Find where the given text appears and provide that cell's center as (x, y) coordinate. 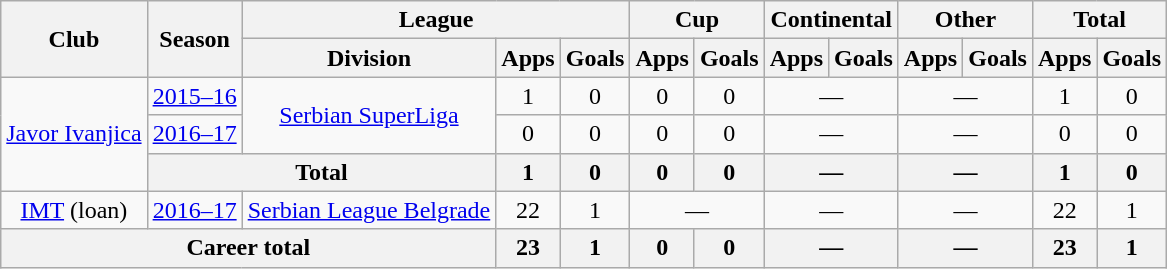
Club (74, 39)
Cup (697, 20)
2015–16 (194, 96)
IMT (loan) (74, 210)
Continental (831, 20)
Serbian SuperLiga (369, 115)
Serbian League Belgrade (369, 210)
League (436, 20)
Javor Ivanjica (74, 134)
Other (965, 20)
Career total (248, 248)
Division (369, 58)
Season (194, 39)
